Search for the cell housing the specified text and yield its [x, y] center coordinate. 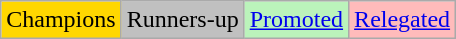
Relegated [402, 20]
Promoted [296, 20]
Champions [61, 20]
Runners-up [182, 20]
